Provide the (X, Y) coordinate of the cell's center where the given text is located.  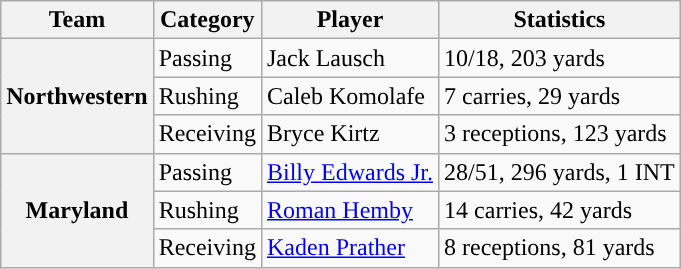
Team (77, 20)
Statistics (560, 20)
14 carries, 42 yards (560, 210)
Player (350, 20)
Jack Lausch (350, 58)
Billy Edwards Jr. (350, 172)
3 receptions, 123 yards (560, 134)
Maryland (77, 210)
Kaden Prather (350, 248)
8 receptions, 81 yards (560, 248)
Caleb Komolafe (350, 96)
Northwestern (77, 96)
Bryce Kirtz (350, 134)
7 carries, 29 yards (560, 96)
10/18, 203 yards (560, 58)
Category (207, 20)
28/51, 296 yards, 1 INT (560, 172)
Roman Hemby (350, 210)
